Find where the given text appears and provide that cell's center as [x, y] coordinate. 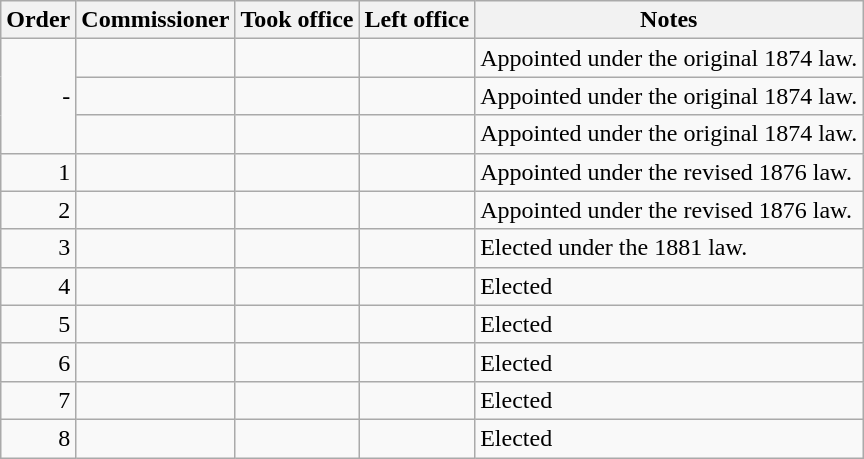
4 [38, 286]
2 [38, 210]
- [38, 96]
5 [38, 324]
7 [38, 400]
8 [38, 438]
Order [38, 20]
Notes [669, 20]
6 [38, 362]
Took office [297, 20]
3 [38, 248]
Elected under the 1881 law. [669, 248]
1 [38, 172]
Left office [417, 20]
Commissioner [156, 20]
